Capture the cell that displays the provided text and extract its [X, Y] central coordinate. 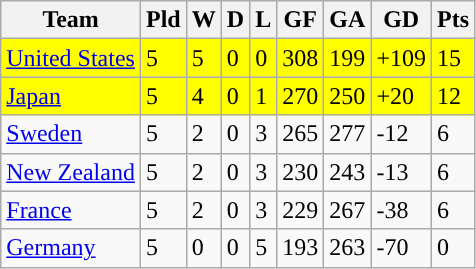
263 [348, 248]
GD [402, 20]
+20 [402, 96]
267 [348, 210]
-70 [402, 248]
1 [264, 96]
265 [300, 134]
Sweden [71, 134]
-38 [402, 210]
France [71, 210]
New Zealand [71, 172]
GA [348, 20]
Pld [163, 20]
+109 [402, 58]
277 [348, 134]
229 [300, 210]
4 [204, 96]
15 [452, 58]
Japan [71, 96]
D [235, 20]
Team [71, 20]
-12 [402, 134]
12 [452, 96]
United States [71, 58]
230 [300, 172]
250 [348, 96]
270 [300, 96]
243 [348, 172]
Germany [71, 248]
199 [348, 58]
193 [300, 248]
GF [300, 20]
Pts [452, 20]
L [264, 20]
-13 [402, 172]
W [204, 20]
308 [300, 58]
